Pinpoint the cell where the given text exists, returning its [x, y] midpoint coordinate. 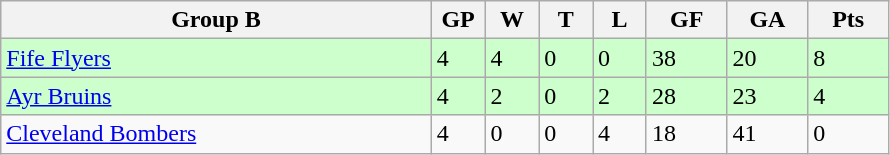
Ayr Bruins [216, 96]
Group B [216, 20]
8 [848, 58]
GP [458, 20]
38 [686, 58]
18 [686, 134]
23 [768, 96]
Fife Flyers [216, 58]
L [620, 20]
28 [686, 96]
41 [768, 134]
Cleveland Bombers [216, 134]
W [512, 20]
GF [686, 20]
20 [768, 58]
Pts [848, 20]
T [566, 20]
GA [768, 20]
